Find where the given text appears and provide that cell's center as (X, Y) coordinate. 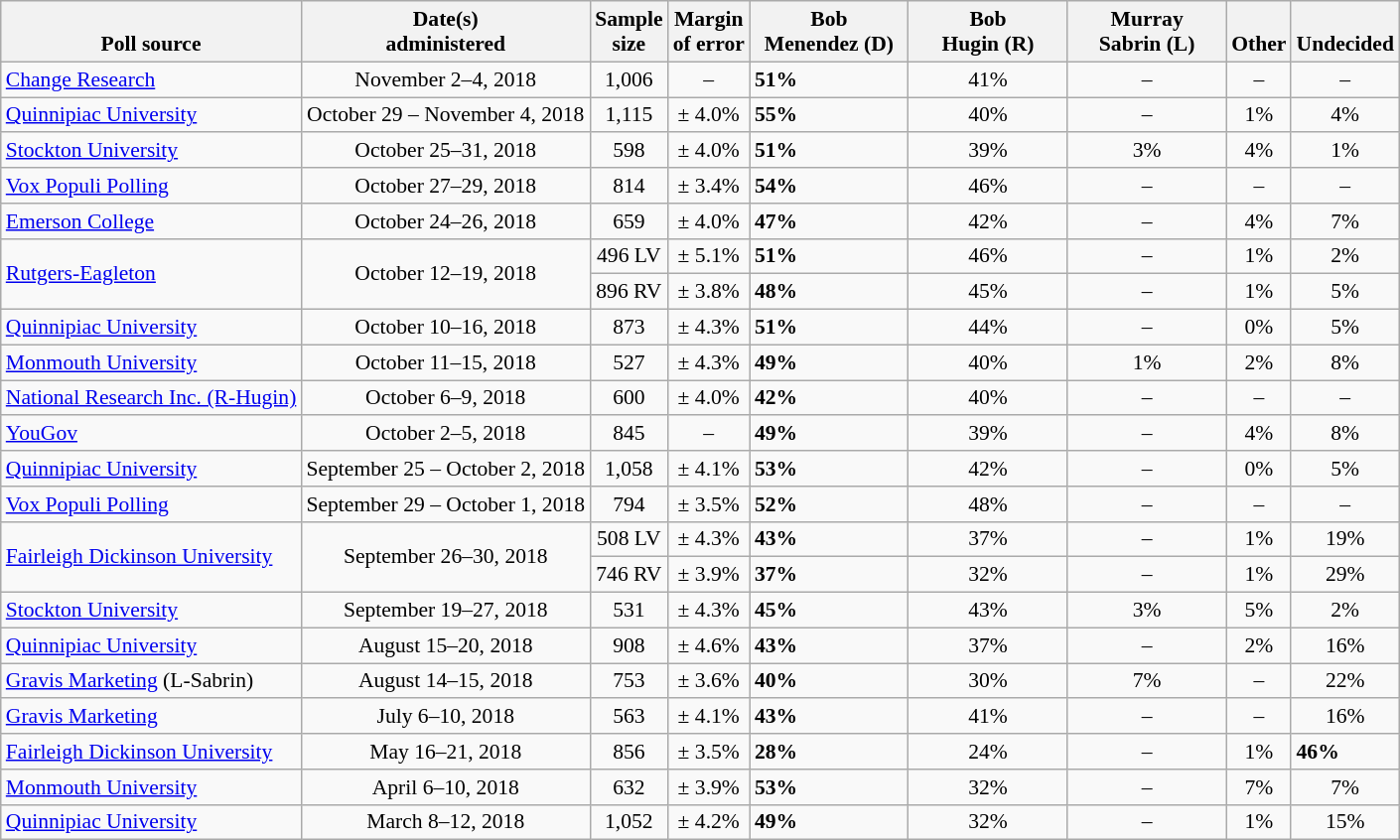
September 29 – October 1, 2018 (445, 504)
April 6–10, 2018 (445, 787)
May 16–21, 2018 (445, 752)
August 14–15, 2018 (445, 681)
28% (829, 752)
YouGov (151, 434)
508 LV (629, 539)
September 25 – October 2, 2018 (445, 469)
October 24–26, 2018 (445, 221)
24% (988, 752)
15% (1344, 822)
± 4.2% (709, 822)
873 (629, 328)
600 (629, 398)
47% (829, 221)
MurraySabrin (L) (1147, 32)
30% (988, 681)
908 (629, 645)
55% (829, 115)
September 19–27, 2018 (445, 611)
1,006 (629, 79)
52% (829, 504)
July 6–10, 2018 (445, 717)
October 10–16, 2018 (445, 328)
October 6–9, 2018 (445, 398)
1,058 (629, 469)
632 (629, 787)
563 (629, 717)
856 (629, 752)
531 (629, 611)
September 26–30, 2018 (445, 556)
Undecided (1344, 32)
746 RV (629, 575)
Date(s)administered (445, 32)
March 8–12, 2018 (445, 822)
845 (629, 434)
± 3.8% (709, 292)
659 (629, 221)
Gravis Marketing (151, 717)
Change Research (151, 79)
753 (629, 681)
Gravis Marketing (L-Sabrin) (151, 681)
Emerson College (151, 221)
Other (1259, 32)
496 LV (629, 256)
29% (1344, 575)
Samplesize (629, 32)
October 12–19, 2018 (445, 274)
October 11–15, 2018 (445, 362)
BobHugin (R) (988, 32)
November 2–4, 2018 (445, 79)
598 (629, 151)
54% (829, 186)
October 25–31, 2018 (445, 151)
22% (1344, 681)
October 29 – November 4, 2018 (445, 115)
± 3.6% (709, 681)
October 2–5, 2018 (445, 434)
Poll source (151, 32)
August 15–20, 2018 (445, 645)
National Research Inc. (R-Hugin) (151, 398)
814 (629, 186)
896 RV (629, 292)
± 4.6% (709, 645)
Rutgers-Eagleton (151, 274)
527 (629, 362)
44% (988, 328)
794 (629, 504)
BobMenendez (D) (829, 32)
19% (1344, 539)
± 5.1% (709, 256)
Marginof error (709, 32)
± 3.4% (709, 186)
October 27–29, 2018 (445, 186)
1,052 (629, 822)
1,115 (629, 115)
